Determine the [x, y] coordinate at the center of the cell enclosing the given text.  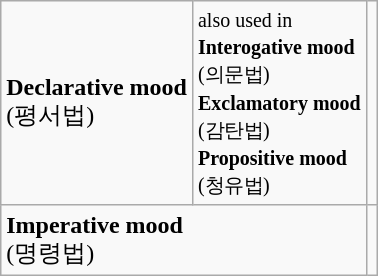
Imperative mood(명령법) [184, 240]
also used inInterogative mood(의문법)Exclamatory mood(감탄법)Propositive mood(청유법) [279, 104]
Declarative mood(평서법) [97, 104]
